Locate the cell with the specified text and output its (x, y) center coordinate. 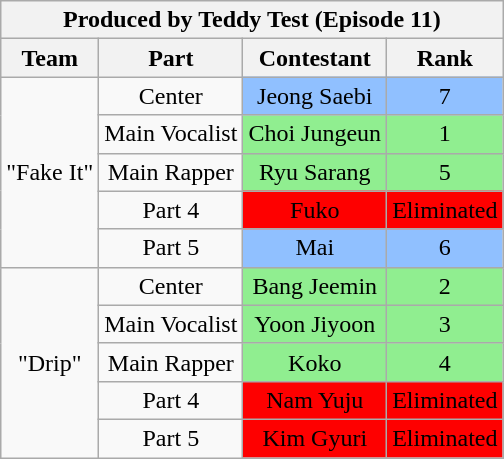
Choi Jungeun (315, 134)
Koko (315, 362)
Rank (445, 58)
2 (445, 286)
3 (445, 324)
Ryu Sarang (315, 172)
Part (171, 58)
Yoon Jiyoon (315, 324)
Mai (315, 248)
Team (50, 58)
"Fake It" (50, 172)
Nam Yuju (315, 400)
Kim Gyuri (315, 438)
4 (445, 362)
Bang Jeemin (315, 286)
Contestant (315, 58)
1 (445, 134)
6 (445, 248)
Jeong Saebi (315, 96)
"Drip" (50, 362)
Produced by Teddy Test (Episode 11) (252, 20)
5 (445, 172)
7 (445, 96)
Fuko (315, 210)
